Return the (X, Y) coordinate for the center point of the cell that contains the specified text.  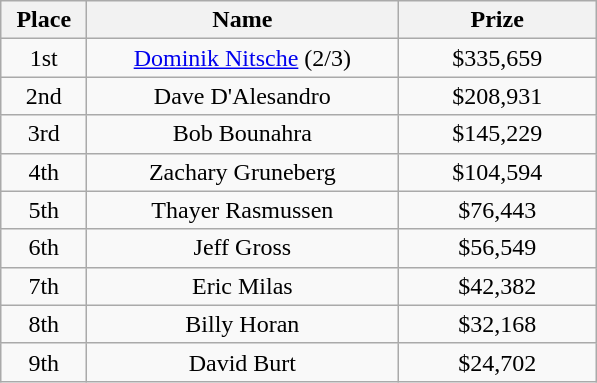
5th (44, 210)
Zachary Gruneberg (242, 172)
$56,549 (498, 248)
Eric Milas (242, 286)
$24,702 (498, 362)
$76,443 (498, 210)
David Burt (242, 362)
3rd (44, 134)
Jeff Gross (242, 248)
Place (44, 20)
$42,382 (498, 286)
1st (44, 58)
Prize (498, 20)
$32,168 (498, 324)
9th (44, 362)
Billy Horan (242, 324)
$335,659 (498, 58)
7th (44, 286)
Name (242, 20)
Bob Bounahra (242, 134)
4th (44, 172)
2nd (44, 96)
Thayer Rasmussen (242, 210)
$104,594 (498, 172)
$208,931 (498, 96)
Dave D'Alesandro (242, 96)
$145,229 (498, 134)
8th (44, 324)
6th (44, 248)
Dominik Nitsche (2/3) (242, 58)
